Return the (X, Y) coordinate for the center point of the cell that contains the specified text.  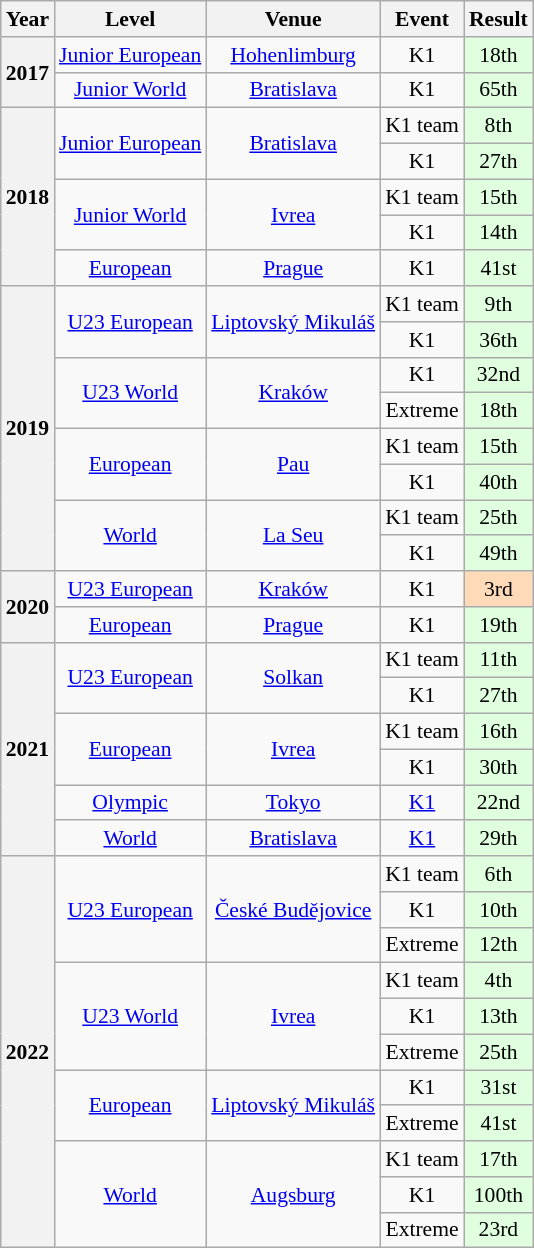
České Budějovice (293, 910)
16th (498, 732)
49th (498, 554)
2022 (28, 1052)
36th (498, 340)
4th (498, 981)
Venue (293, 19)
40th (498, 482)
2020 (28, 606)
Tokyo (293, 803)
30th (498, 767)
2017 (28, 72)
65th (498, 90)
2021 (28, 749)
23rd (498, 1230)
Year (28, 19)
Pau (293, 464)
22nd (498, 803)
31st (498, 1088)
9th (498, 304)
3rd (498, 589)
Olympic (130, 803)
11th (498, 660)
12th (498, 945)
La Seu (293, 536)
17th (498, 1159)
Result (498, 19)
Solkan (293, 678)
100th (498, 1195)
6th (498, 874)
2018 (28, 197)
13th (498, 1017)
10th (498, 910)
8th (498, 126)
19th (498, 625)
Hohenlimburg (293, 55)
14th (498, 233)
Level (130, 19)
32nd (498, 375)
29th (498, 839)
Augsburg (293, 1194)
2019 (28, 428)
Event (422, 19)
